Scan for the cell matching the given text and deliver its (x, y) coordinate at center. 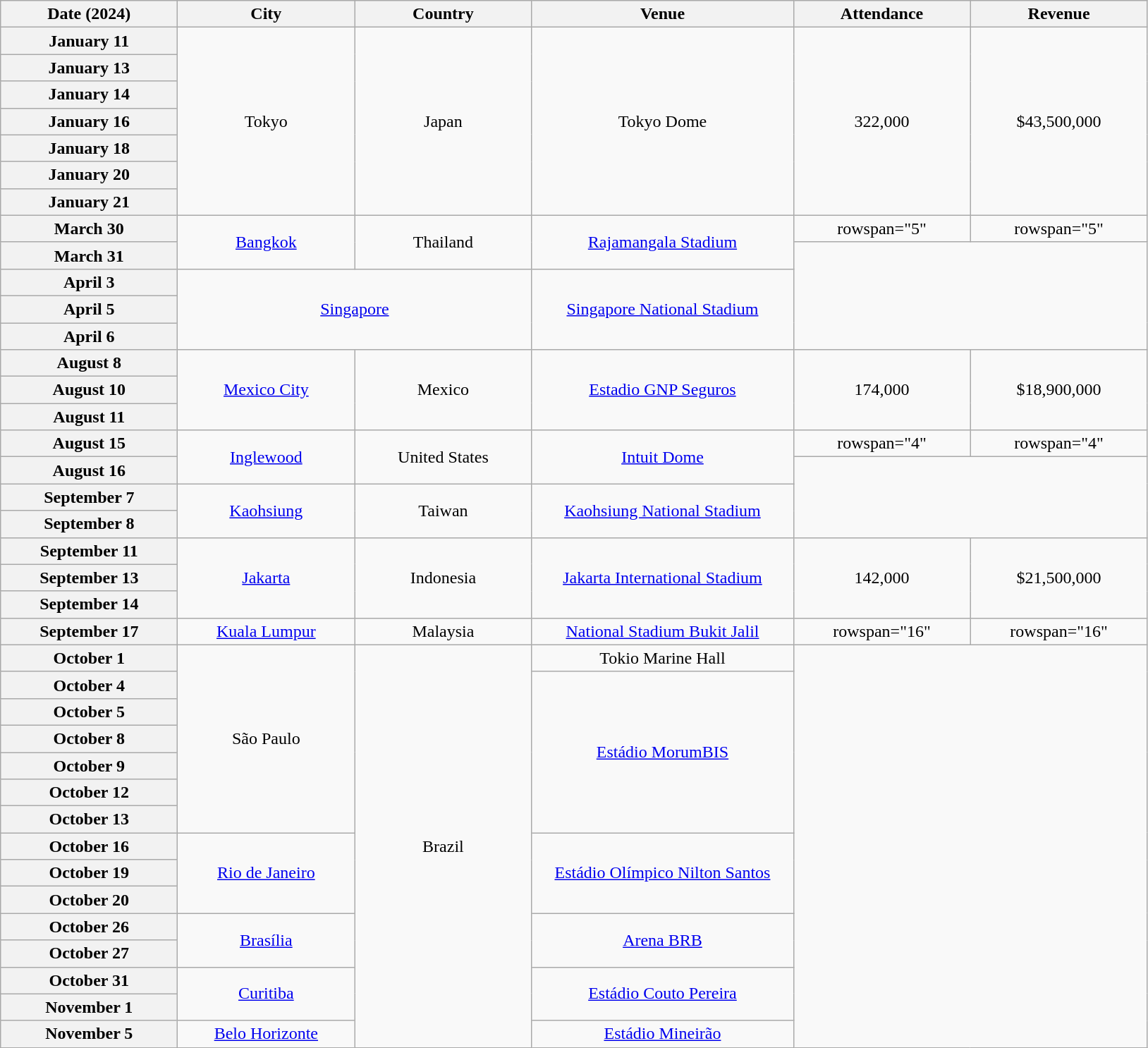
Japan (443, 121)
October 4 (89, 685)
Estádio Couto Pereira (663, 994)
Inglewood (267, 457)
Arena BRB (663, 940)
September 14 (89, 604)
Thailand (443, 242)
Brasília (267, 940)
Venue (663, 14)
Rajamangala Stadium (663, 242)
Tokyo Dome (663, 121)
Estádio Olímpico Nilton Santos (663, 873)
October 5 (89, 712)
October 12 (89, 793)
March 30 (89, 229)
September 8 (89, 524)
October 20 (89, 900)
United States (443, 457)
April 6 (89, 336)
142,000 (881, 578)
Mexico City (267, 390)
August 16 (89, 470)
National Stadium Bukit Jalil (663, 631)
August 10 (89, 390)
Singapore (355, 309)
Tokio Marine Hall (663, 658)
January 11 (89, 41)
January 18 (89, 148)
January 16 (89, 121)
January 13 (89, 68)
Curitiba (267, 994)
Revenue (1059, 14)
September 13 (89, 578)
Malaysia (443, 631)
Bangkok (267, 242)
174,000 (881, 390)
April 5 (89, 309)
$18,900,000 (1059, 390)
Date (2024) (89, 14)
October 9 (89, 765)
October 13 (89, 819)
Taiwan (443, 511)
November 5 (89, 1034)
January 20 (89, 175)
Jakarta (267, 578)
October 31 (89, 980)
Tokyo (267, 121)
October 1 (89, 658)
October 26 (89, 927)
Kaohsiung National Stadium (663, 511)
January 14 (89, 95)
Attendance (881, 14)
$43,500,000 (1059, 121)
Estadio GNP Seguros (663, 390)
City (267, 14)
August 11 (89, 417)
322,000 (881, 121)
Estádio Mineirão (663, 1034)
Jakarta International Stadium (663, 578)
October 27 (89, 953)
March 31 (89, 255)
Belo Horizonte (267, 1034)
September 11 (89, 551)
November 1 (89, 1007)
January 21 (89, 202)
São Paulo (267, 738)
Mexico (443, 390)
Intuit Dome (663, 457)
Rio de Janeiro (267, 873)
October 16 (89, 846)
April 3 (89, 282)
September 17 (89, 631)
Kaohsiung (267, 511)
Brazil (443, 846)
Indonesia (443, 578)
August 15 (89, 444)
Singapore National Stadium (663, 309)
September 7 (89, 497)
Country (443, 14)
Kuala Lumpur (267, 631)
August 8 (89, 363)
Estádio MorumBIS (663, 752)
$21,500,000 (1059, 578)
October 19 (89, 873)
October 8 (89, 738)
